Scan for the cell matching the given text and deliver its [x, y] coordinate at center. 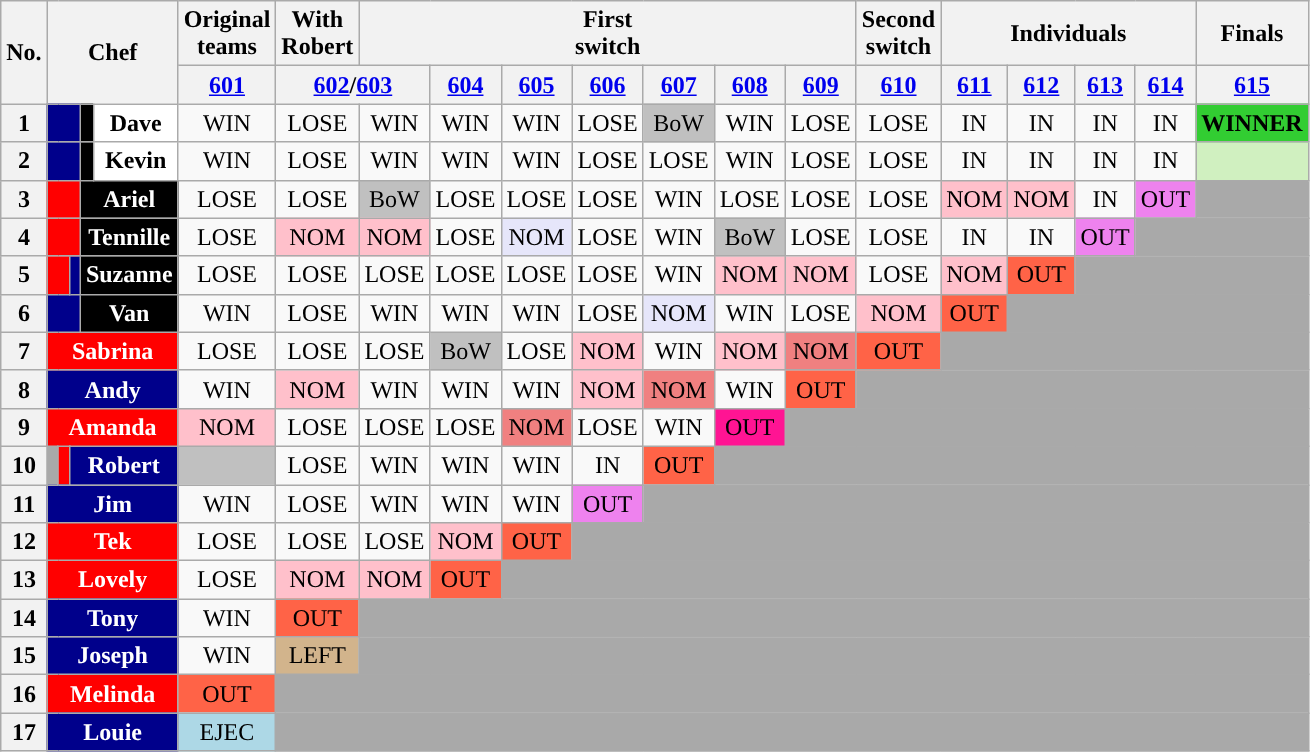
7 [24, 351]
3 [24, 199]
Robert [124, 465]
9 [24, 427]
605 [536, 85]
6 [24, 313]
15 [24, 656]
Finals [1252, 34]
Suzanne [129, 275]
615 [1252, 85]
8 [24, 389]
Dave [136, 123]
13 [24, 580]
Secondswitch [898, 34]
610 [898, 85]
1 [24, 123]
Individuals [1068, 34]
Tek [112, 542]
604 [466, 85]
Tony [112, 618]
16 [24, 694]
10 [24, 465]
Louie [112, 732]
2 [24, 161]
4 [24, 237]
Lovely [112, 580]
601 [227, 85]
Van [129, 313]
611 [974, 85]
LEFT [318, 656]
Chef [112, 52]
607 [678, 85]
614 [1165, 85]
606 [608, 85]
14 [24, 618]
Firstswitch [608, 34]
12 [24, 542]
Andy [112, 389]
613 [1105, 85]
5 [24, 275]
WINNER [1252, 123]
Jim [112, 503]
Joseph [112, 656]
Sabrina [112, 351]
11 [24, 503]
Kevin [136, 161]
612 [1042, 85]
Tennille [129, 237]
609 [820, 85]
17 [24, 732]
Amanda [112, 427]
Melinda [112, 694]
No. [24, 52]
Originalteams [227, 34]
608 [750, 85]
EJEC [227, 732]
602/603 [353, 85]
Ariel [129, 199]
With Robert [318, 34]
